Determine the [x, y] coordinate at the center of the cell enclosing the given text.  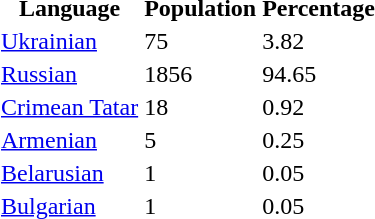
5 [200, 140]
1856 [200, 74]
18 [200, 107]
1 [200, 173]
75 [200, 41]
